Return [X, Y] of the center of cell containing provided text 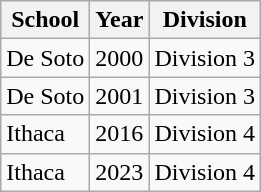
Division [205, 20]
2001 [120, 96]
School [46, 20]
2023 [120, 172]
Year [120, 20]
2016 [120, 134]
2000 [120, 58]
